For the text-containing cell, return its midpoint in (X, Y) coordinate format. 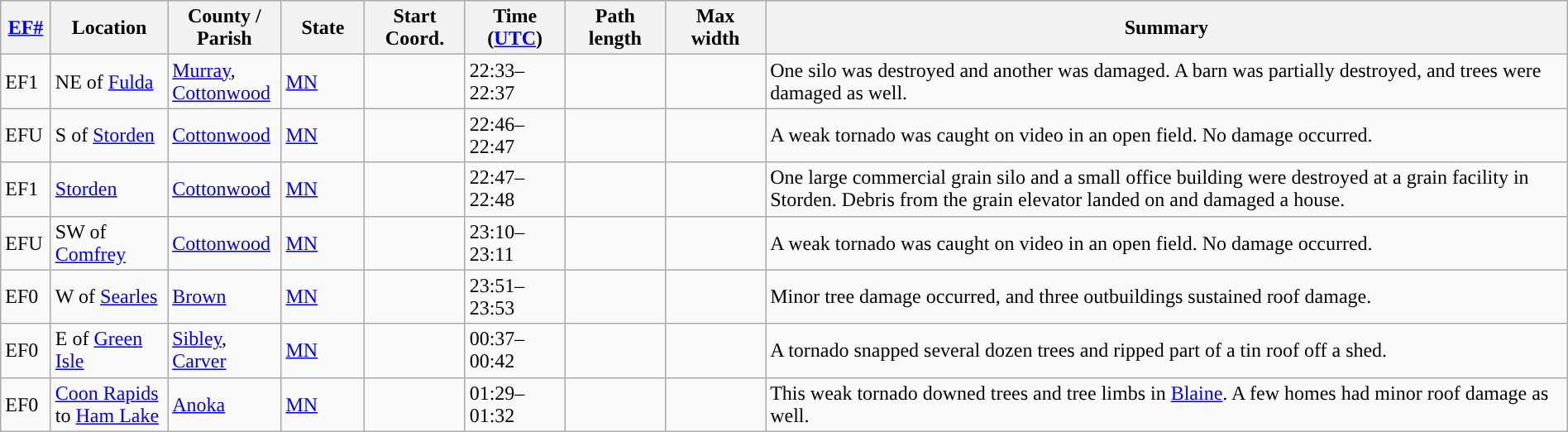
22:47–22:48 (514, 189)
00:37–00:42 (514, 351)
Location (109, 28)
One silo was destroyed and another was damaged. A barn was partially destroyed, and trees were damaged as well. (1167, 81)
S of Storden (109, 136)
23:51–23:53 (514, 296)
Time (UTC) (514, 28)
23:10–23:11 (514, 243)
County / Parish (225, 28)
01:29–01:32 (514, 404)
This weak tornado downed trees and tree limbs in Blaine. A few homes had minor roof damage as well. (1167, 404)
Storden (109, 189)
Anoka (225, 404)
Summary (1167, 28)
EF# (26, 28)
22:46–22:47 (514, 136)
Coon Rapids to Ham Lake (109, 404)
State (323, 28)
NE of Fulda (109, 81)
SW of Comfrey (109, 243)
Brown (225, 296)
Path length (615, 28)
A tornado snapped several dozen trees and ripped part of a tin roof off a shed. (1167, 351)
Minor tree damage occurred, and three outbuildings sustained roof damage. (1167, 296)
E of Green Isle (109, 351)
Start Coord. (415, 28)
Murray, Cottonwood (225, 81)
Sibley, Carver (225, 351)
Max width (715, 28)
22:33–22:37 (514, 81)
W of Searles (109, 296)
